Capture the cell that displays the provided text and extract its [x, y] central coordinate. 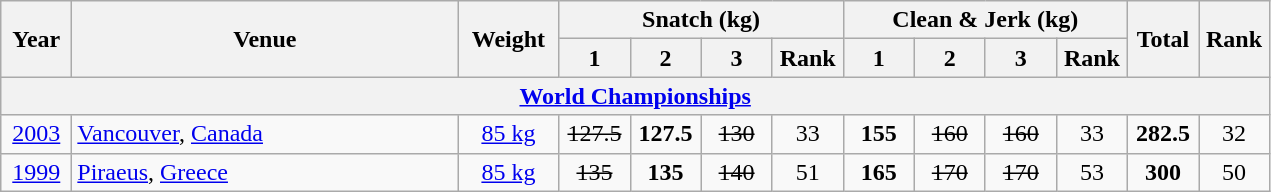
Piraeus, Greece [265, 172]
130 [736, 134]
140 [736, 172]
282.5 [1162, 134]
Venue [265, 39]
165 [878, 172]
155 [878, 134]
Vancouver, Canada [265, 134]
Weight [508, 39]
Total [1162, 39]
51 [808, 172]
50 [1234, 172]
Clean & Jerk (kg) [985, 20]
53 [1092, 172]
Snatch (kg) [701, 20]
2003 [36, 134]
Year [36, 39]
1999 [36, 172]
World Championships [636, 96]
32 [1234, 134]
300 [1162, 172]
